Scan for the cell matching the given text and deliver its (x, y) coordinate at center. 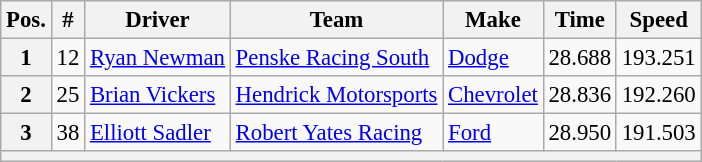
Time (580, 20)
193.251 (658, 58)
3 (26, 133)
1 (26, 58)
Driver (158, 20)
28.688 (580, 58)
# (68, 20)
Team (336, 20)
Ryan Newman (158, 58)
Ford (493, 133)
Robert Yates Racing (336, 133)
Brian Vickers (158, 95)
Dodge (493, 58)
12 (68, 58)
Pos. (26, 20)
191.503 (658, 133)
Speed (658, 20)
28.950 (580, 133)
Penske Racing South (336, 58)
Make (493, 20)
28.836 (580, 95)
Hendrick Motorsports (336, 95)
Chevrolet (493, 95)
Elliott Sadler (158, 133)
192.260 (658, 95)
38 (68, 133)
2 (26, 95)
25 (68, 95)
